Determine the (x, y) coordinate at the center of the cell enclosing the given text.  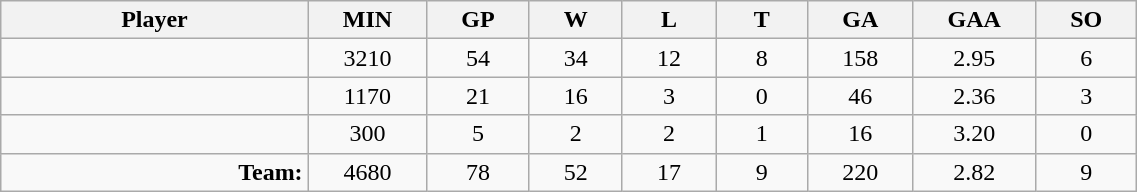
52 (576, 172)
GA (860, 20)
2.82 (974, 172)
T (762, 20)
34 (576, 58)
220 (860, 172)
SO (1086, 20)
GP (478, 20)
6 (1086, 58)
12 (668, 58)
2.95 (974, 58)
Team: (154, 172)
4680 (368, 172)
8 (762, 58)
5 (478, 134)
158 (860, 58)
300 (368, 134)
W (576, 20)
2.36 (974, 96)
3.20 (974, 134)
46 (860, 96)
L (668, 20)
Player (154, 20)
21 (478, 96)
MIN (368, 20)
1 (762, 134)
GAA (974, 20)
1170 (368, 96)
17 (668, 172)
3210 (368, 58)
78 (478, 172)
54 (478, 58)
